Determine the (X, Y) coordinate at the center of the cell enclosing the given text.  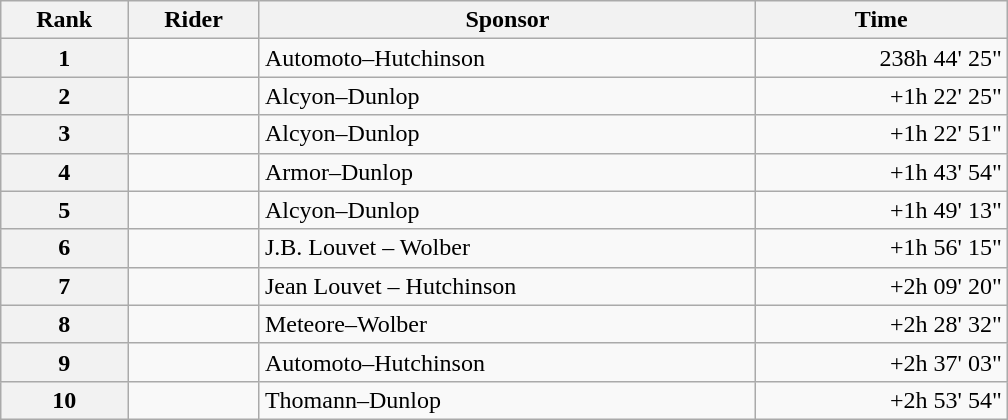
1 (64, 58)
Armor–Dunlop (507, 172)
Rank (64, 20)
8 (64, 324)
2 (64, 96)
+2h 09' 20" (881, 286)
Meteore–Wolber (507, 324)
J.B. Louvet – Wolber (507, 248)
Jean Louvet – Hutchinson (507, 286)
3 (64, 134)
5 (64, 210)
+1h 56' 15" (881, 248)
+1h 43' 54" (881, 172)
+2h 28' 32" (881, 324)
9 (64, 362)
Rider (194, 20)
7 (64, 286)
Thomann–Dunlop (507, 400)
+1h 22' 25" (881, 96)
+2h 37' 03" (881, 362)
4 (64, 172)
+1h 49' 13" (881, 210)
+2h 53' 54" (881, 400)
238h 44' 25" (881, 58)
6 (64, 248)
Sponsor (507, 20)
10 (64, 400)
Time (881, 20)
+1h 22' 51" (881, 134)
